Search for the cell housing the specified text and yield its [x, y] center coordinate. 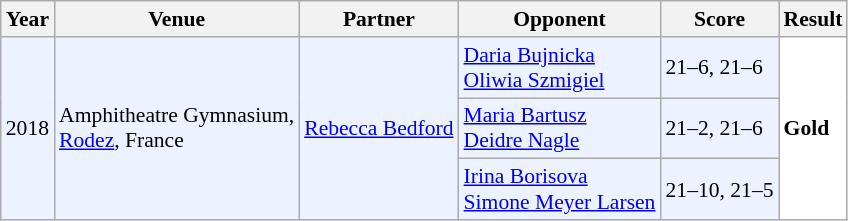
2018 [28, 128]
Gold [814, 128]
21–6, 21–6 [719, 68]
Result [814, 19]
Irina Borisova Simone Meyer Larsen [560, 190]
Amphitheatre Gymnasium,Rodez, France [176, 128]
21–10, 21–5 [719, 190]
Score [719, 19]
21–2, 21–6 [719, 128]
Venue [176, 19]
Partner [378, 19]
Rebecca Bedford [378, 128]
Daria Bujnicka Oliwia Szmigiel [560, 68]
Maria Bartusz Deidre Nagle [560, 128]
Year [28, 19]
Opponent [560, 19]
